For the text-containing cell, return its midpoint in [X, Y] coordinate format. 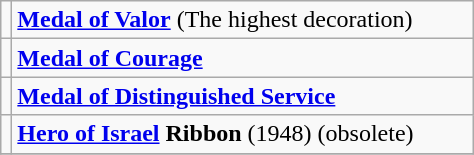
Hero of Israel Ribbon (1948) (obsolete) [242, 134]
Medal of Courage [242, 58]
Medal of Valor (The highest decoration) [242, 20]
Medal of Distinguished Service [242, 96]
